Search for the cell housing the specified text and yield its [X, Y] center coordinate. 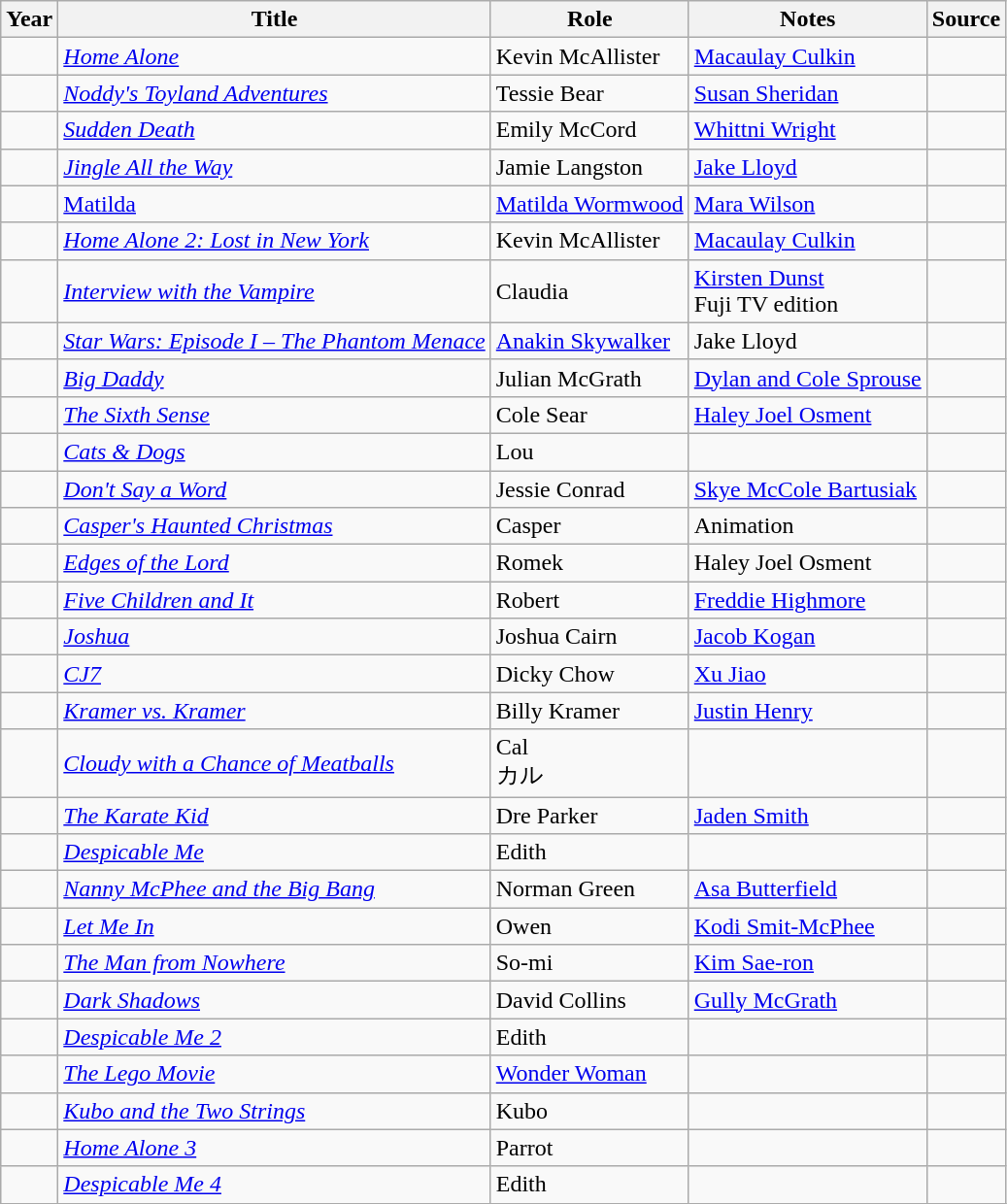
Kirsten DunstFuji TV edition [808, 291]
Star Wars: Episode I – The Phantom Menace [274, 341]
Romek [589, 563]
Dre Parker [589, 815]
The Sixth Sense [274, 415]
Cole Sear [589, 415]
Title [274, 19]
Claudia [589, 291]
Kubo [589, 1111]
Dylan and Cole Sprouse [808, 378]
Emily McCord [589, 130]
Dicky Chow [589, 674]
Billy Kramer [589, 711]
The Man from Nowhere [274, 963]
Kim Sae-ron [808, 963]
Kubo and the Two Strings [274, 1111]
Five Children and It [274, 600]
Skye McCole Bartusiak [808, 488]
The Karate Kid [274, 815]
Tessie Bear [589, 93]
Home Alone [274, 56]
Jacob Kogan [808, 637]
Calカル [589, 763]
Susan Sheridan [808, 93]
Joshua [274, 637]
Gully McGrath [808, 1000]
Jamie Langston [589, 167]
Role [589, 19]
Nanny McPhee and the Big Bang [274, 889]
Despicable Me [274, 853]
Kodi Smit-McPhee [808, 926]
Casper [589, 526]
Jessie Conrad [589, 488]
Whittni Wright [808, 130]
Wonder Woman [589, 1074]
Cloudy with a Chance of Meatballs [274, 763]
Noddy's Toyland Adventures [274, 93]
Asa Butterfield [808, 889]
David Collins [589, 1000]
Despicable Me 4 [274, 1185]
Lou [589, 451]
Freddie Highmore [808, 600]
Jaden Smith [808, 815]
Matilda [274, 204]
Julian McGrath [589, 378]
Owen [589, 926]
Cats & Dogs [274, 451]
Norman Green [589, 889]
Edges of the Lord [274, 563]
Home Alone 2: Lost in New York [274, 241]
So-mi [589, 963]
Matilda Wormwood [589, 204]
Dark Shadows [274, 1000]
Big Daddy [274, 378]
Jingle All the Way [274, 167]
Interview with the Vampire [274, 291]
Joshua Cairn [589, 637]
Anakin Skywalker [589, 341]
Despicable Me 2 [274, 1037]
Kramer vs. Kramer [274, 711]
Year [29, 19]
Home Alone 3 [274, 1148]
Sudden Death [274, 130]
Animation [808, 526]
Mara Wilson [808, 204]
Parrot [589, 1148]
Casper's Haunted Christmas [274, 526]
Let Me In [274, 926]
Justin Henry [808, 711]
Robert [589, 600]
Don't Say a Word [274, 488]
Source [965, 19]
The Lego Movie [274, 1074]
CJ7 [274, 674]
Notes [808, 19]
Xu Jiao [808, 674]
